Locate the cell with the specified text and output its (X, Y) center coordinate. 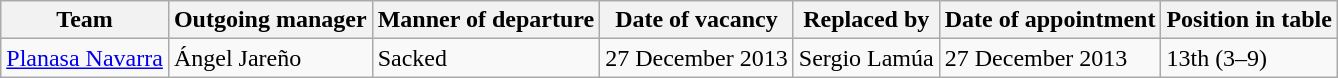
Outgoing manager (270, 20)
Manner of departure (486, 20)
Ángel Jareño (270, 58)
Team (85, 20)
Sergio Lamúa (866, 58)
Position in table (1249, 20)
Planasa Navarra (85, 58)
Replaced by (866, 20)
13th (3–9) (1249, 58)
Date of vacancy (697, 20)
Sacked (486, 58)
Date of appointment (1050, 20)
